Output the [X, Y] coordinate of the center of the cell containing the given text.  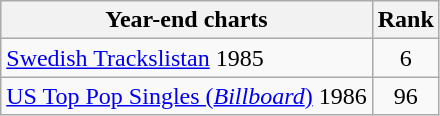
Swedish Trackslistan 1985 [186, 58]
96 [406, 96]
6 [406, 58]
Rank [406, 20]
US Top Pop Singles (Billboard) 1986 [186, 96]
Year-end charts [186, 20]
